Output the [x, y] coordinate of the center of the cell containing the given text.  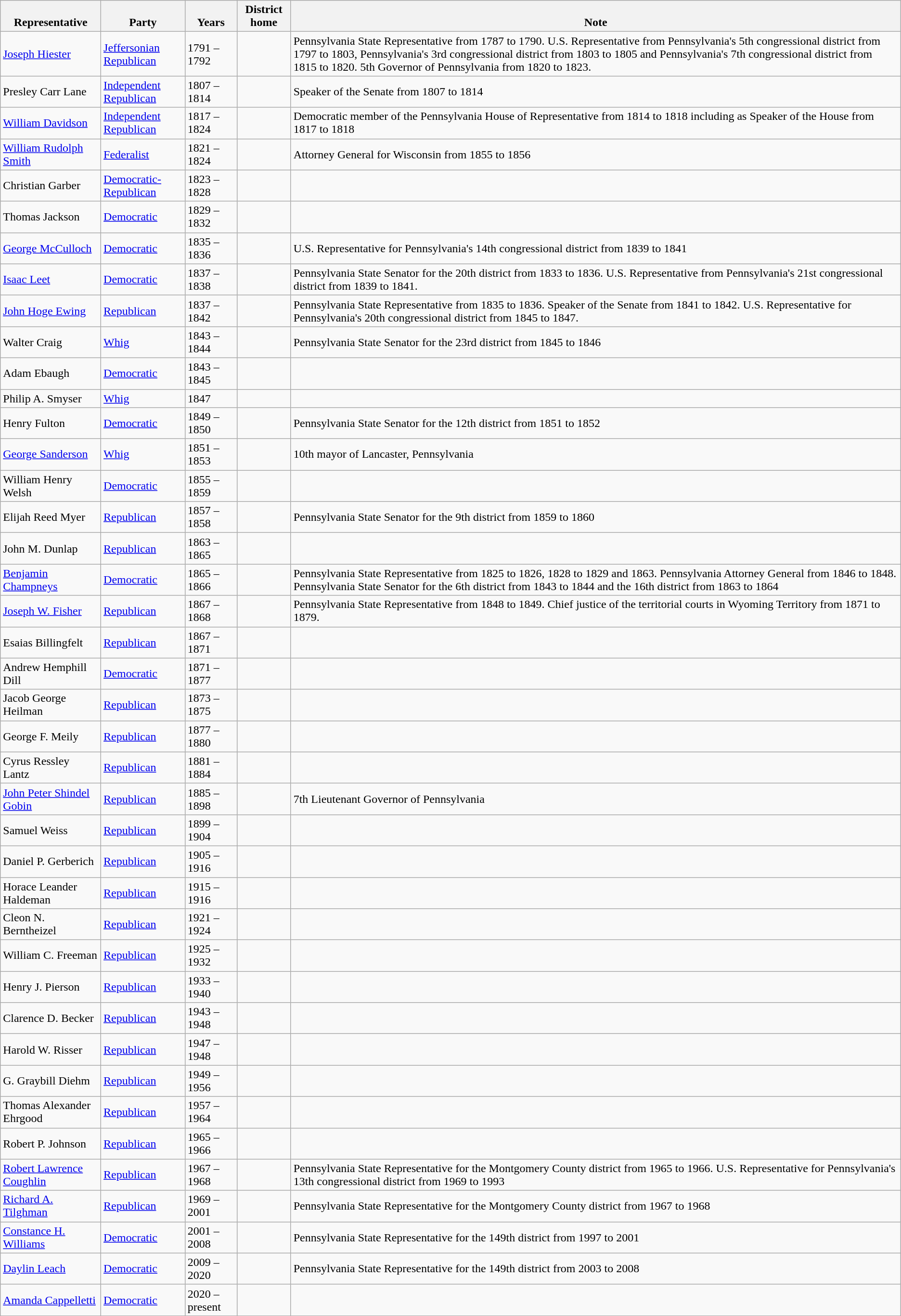
William Henry Welsh [51, 486]
Democratic member of the Pennsylvania House of Representative from 1814 to 1818 including as Speaker of the House from 1817 to 1818 [596, 123]
U.S. Representative for Pennsylvania's 14th congressional district from 1839 to 1841 [596, 248]
Note [596, 16]
1969 – 2001 [211, 1206]
1915 – 1916 [211, 892]
1885 – 1898 [211, 799]
1957 – 1964 [211, 1112]
1847 [211, 398]
1867 – 1871 [211, 642]
Robert Lawrence Coughlin [51, 1174]
1791 – 1792 [211, 54]
1849 – 1850 [211, 424]
Henry J. Pierson [51, 987]
Isaac Leet [51, 279]
Adam Ebaugh [51, 374]
1807 – 1814 [211, 91]
Joseph Hiester [51, 54]
Cyrus Ressley Lantz [51, 767]
Robert P. Johnson [51, 1144]
1873 – 1875 [211, 705]
Daniel P. Gerberich [51, 862]
Horace Leander Haldeman [51, 892]
1899 – 1904 [211, 830]
Pennsylvania State Senator for the 23rd district from 1845 to 1846 [596, 342]
1857 – 1858 [211, 517]
George F. Meily [51, 736]
Jacob George Heilman [51, 705]
Representative [51, 16]
Party [143, 16]
1925 – 1932 [211, 956]
1851 – 1853 [211, 454]
1933 – 1940 [211, 987]
1835 – 1836 [211, 248]
1837 – 1842 [211, 311]
1843 – 1845 [211, 374]
1881 – 1884 [211, 767]
1947 – 1948 [211, 1049]
Clarence D. Becker [51, 1019]
Henry Fulton [51, 424]
Democratic-Republican [143, 186]
Attorney General for Wisconsin from 1855 to 1856 [596, 154]
Pennsylvania State Senator for the 12th district from 1851 to 1852 [596, 424]
7th Lieutenant Governor of Pennsylvania [596, 799]
Pennsylvania State Senator for the 9th district from 1859 to 1860 [596, 517]
Harold W. Risser [51, 1049]
District home [264, 16]
1965 – 1966 [211, 1144]
Cleon N. Berntheizel [51, 924]
1877 – 1880 [211, 736]
1943 – 1948 [211, 1019]
1865 – 1866 [211, 580]
John Peter Shindel Gobin [51, 799]
1967 – 1968 [211, 1174]
Joseph W. Fisher [51, 611]
Years [211, 16]
George McCulloch [51, 248]
Pennsylvania State Representative from 1848 to 1849. Chief justice of the territorial courts in Wyoming Territory from 1871 to 1879. [596, 611]
1949 – 1956 [211, 1081]
1817 – 1824 [211, 123]
2020 – present [211, 1300]
Walter Craig [51, 342]
1837 – 1838 [211, 279]
Richard A. Tilghman [51, 1206]
10th mayor of Lancaster, Pennsylvania [596, 454]
Christian Garber [51, 186]
Esaias Billingfelt [51, 642]
1863 – 1865 [211, 549]
John Hoge Ewing [51, 311]
1821 – 1824 [211, 154]
John M. Dunlap [51, 549]
Philip A. Smyser [51, 398]
William C. Freeman [51, 956]
1855 – 1859 [211, 486]
George Sanderson [51, 454]
1843 – 1844 [211, 342]
1871 – 1877 [211, 674]
Samuel Weiss [51, 830]
William Rudolph Smith [51, 154]
Presley Carr Lane [51, 91]
Amanda Cappelletti [51, 1300]
2001 – 2008 [211, 1237]
Pennsylvania State Representative for the Montgomery County district from 1967 to 1968 [596, 1206]
William Davidson [51, 123]
Pennsylvania State Representative for the 149th district from 1997 to 2001 [596, 1237]
2009 – 2020 [211, 1269]
Thomas Alexander Ehrgood [51, 1112]
1829 – 1832 [211, 217]
Benjamin Champneys [51, 580]
1921 – 1924 [211, 924]
Speaker of the Senate from 1807 to 1814 [596, 91]
G. Graybill Diehm [51, 1081]
1905 – 1916 [211, 862]
Pennsylvania State Representative for the 149th district from 2003 to 2008 [596, 1269]
Andrew Hemphill Dill [51, 674]
Thomas Jackson [51, 217]
1823 – 1828 [211, 186]
Jeffersonian Republican [143, 54]
Constance H. Williams [51, 1237]
Daylin Leach [51, 1269]
Federalist [143, 154]
Elijah Reed Myer [51, 517]
1867 – 1868 [211, 611]
